Output the (X, Y) coordinate of the center of the cell containing the given text.  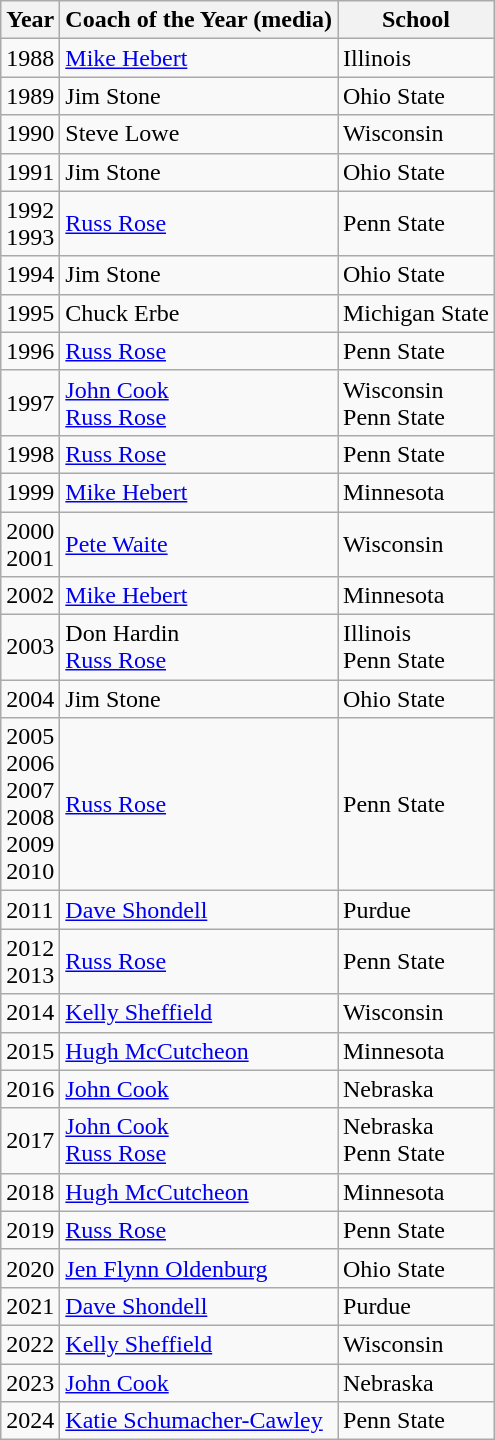
WisconsinPenn State (416, 402)
2017 (30, 1140)
200520062007200820092010 (30, 804)
1994 (30, 275)
2019 (30, 1230)
2021 (30, 1306)
Jen Flynn Oldenburg (199, 1268)
John CookRuss Rose (199, 1140)
NebraskaPenn State (416, 1140)
2024 (30, 1421)
2023 (30, 1383)
1998 (30, 454)
2002 (30, 596)
Chuck Erbe (199, 313)
1997 (30, 402)
1988 (30, 58)
2004 (30, 699)
20002001 (30, 544)
2003 (30, 648)
19921993 (30, 224)
1991 (30, 172)
1996 (30, 351)
1990 (30, 134)
1995 (30, 313)
Pete Waite (199, 544)
John Cook Russ Rose (199, 402)
2014 (30, 1013)
1989 (30, 96)
1999 (30, 492)
Illinois (416, 58)
2022 (30, 1344)
Steve Lowe (199, 134)
Coach of the Year (media) (199, 20)
2018 (30, 1192)
2011 (30, 910)
IllinoisPenn State (416, 648)
20122013 (30, 962)
2020 (30, 1268)
School (416, 20)
2015 (30, 1051)
Year (30, 20)
2016 (30, 1089)
Katie Schumacher-Cawley (199, 1421)
Don HardinRuss Rose (199, 648)
Michigan State (416, 313)
